Detect which cell encompasses the target text, then output its [X, Y] center coordinate. 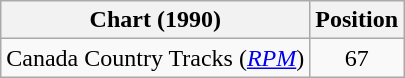
Canada Country Tracks (RPM) [156, 58]
Position [357, 20]
67 [357, 58]
Chart (1990) [156, 20]
